Identify which cell holds the provided text, then report its (X, Y) central coordinate. 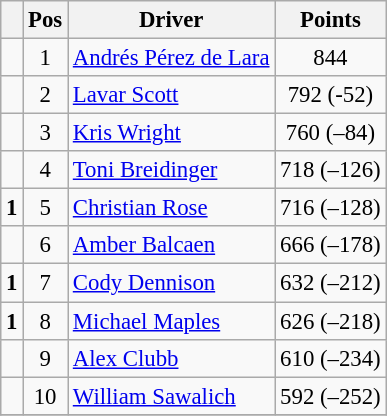
9 (46, 358)
Andrés Pérez de Lara (172, 58)
Amber Balcaen (172, 245)
Toni Breidinger (172, 170)
792 (-52) (330, 95)
Points (330, 20)
4 (46, 170)
5 (46, 208)
626 (–218) (330, 321)
6 (46, 245)
592 (–252) (330, 396)
Cody Dennison (172, 283)
2 (46, 95)
Pos (46, 20)
716 (–128) (330, 208)
718 (–126) (330, 170)
Driver (172, 20)
760 (–84) (330, 133)
8 (46, 321)
666 (–178) (330, 245)
Kris Wright (172, 133)
3 (46, 133)
10 (46, 396)
844 (330, 58)
Lavar Scott (172, 95)
610 (–234) (330, 358)
7 (46, 283)
Michael Maples (172, 321)
William Sawalich (172, 396)
632 (–212) (330, 283)
Alex Clubb (172, 358)
Christian Rose (172, 208)
